Detect which cell encompasses the target text, then output its [X, Y] center coordinate. 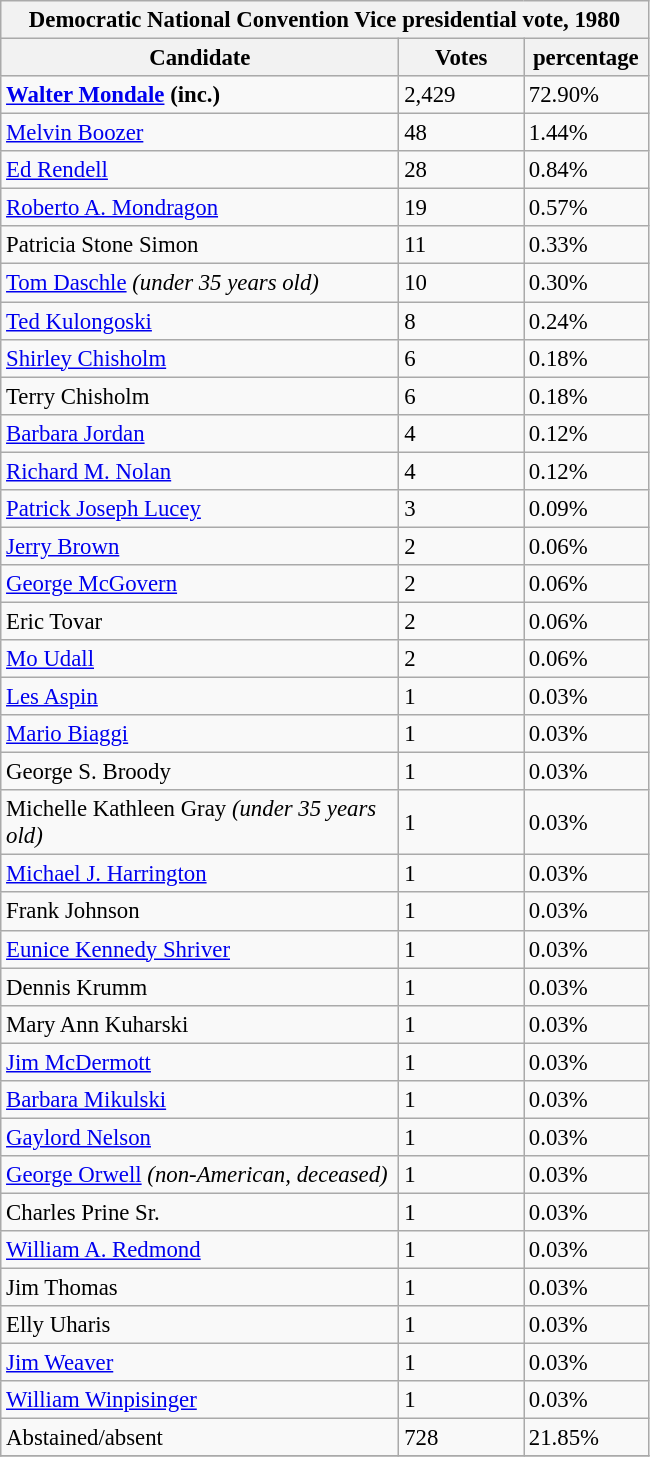
percentage [586, 58]
Jerry Brown [200, 546]
Jim Weaver [200, 1363]
George S. Broody [200, 772]
Michael J. Harrington [200, 874]
Jim McDermott [200, 1062]
2,429 [462, 95]
Ed Rendell [200, 170]
Barbara Jordan [200, 433]
Tom Daschle (under 35 years old) [200, 283]
Barbara Mikulski [200, 1100]
Dennis Krumm [200, 987]
10 [462, 283]
Roberto A. Mondragon [200, 208]
Mo Udall [200, 659]
Votes [462, 58]
19 [462, 208]
0.24% [586, 321]
0.09% [586, 509]
William A. Redmond [200, 1250]
Mario Biaggi [200, 734]
Eric Tovar [200, 621]
George Orwell (non-American, deceased) [200, 1175]
Democratic National Convention Vice presidential vote, 1980 [324, 20]
Walter Mondale (inc.) [200, 95]
Ted Kulongoski [200, 321]
11 [462, 245]
72.90% [586, 95]
Shirley Chisholm [200, 358]
728 [462, 1438]
0.33% [586, 245]
Les Aspin [200, 697]
Terry Chisholm [200, 396]
Elly Uharis [200, 1325]
Patricia Stone Simon [200, 245]
1.44% [586, 133]
Patrick Joseph Lucey [200, 509]
28 [462, 170]
Richard M. Nolan [200, 471]
Eunice Kennedy Shriver [200, 949]
21.85% [586, 1438]
George McGovern [200, 584]
Melvin Boozer [200, 133]
Mary Ann Kuharski [200, 1024]
William Winpisinger [200, 1400]
48 [462, 133]
0.30% [586, 283]
8 [462, 321]
Candidate [200, 58]
Abstained/absent [200, 1438]
Michelle Kathleen Gray (under 35 years old) [200, 822]
3 [462, 509]
Gaylord Nelson [200, 1137]
Jim Thomas [200, 1288]
0.57% [586, 208]
Charles Prine Sr. [200, 1212]
0.84% [586, 170]
Frank Johnson [200, 912]
